Provide the [X, Y] coordinate of the cell's center where the given text is located.  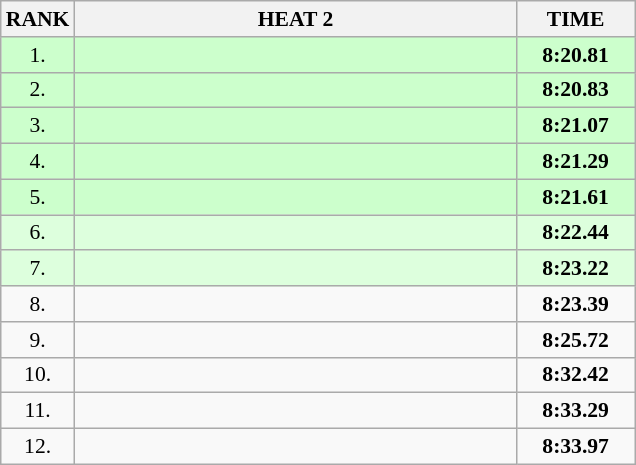
8:33.97 [576, 447]
8:21.07 [576, 126]
RANK [38, 19]
8:21.29 [576, 162]
10. [38, 375]
TIME [576, 19]
4. [38, 162]
8. [38, 304]
9. [38, 340]
8:23.22 [576, 269]
6. [38, 233]
8:23.39 [576, 304]
11. [38, 411]
12. [38, 447]
HEAT 2 [295, 19]
8:25.72 [576, 340]
1. [38, 55]
8:33.29 [576, 411]
3. [38, 126]
8:22.44 [576, 233]
8:20.81 [576, 55]
8:21.61 [576, 197]
2. [38, 90]
8:20.83 [576, 90]
7. [38, 269]
8:32.42 [576, 375]
5. [38, 197]
